Find where the given text appears and provide that cell's center as (x, y) coordinate. 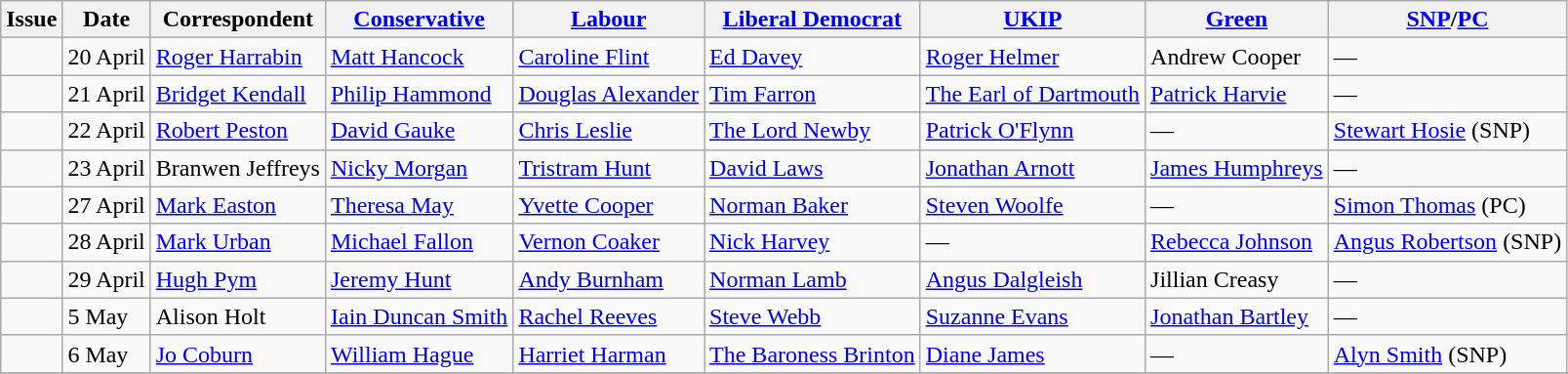
Nicky Morgan (419, 168)
Philip Hammond (419, 94)
Correspondent (238, 20)
Norman Baker (813, 205)
Harriet Harman (609, 353)
21 April (106, 94)
Issue (31, 20)
Patrick Harvie (1237, 94)
UKIP (1032, 20)
SNP/PC (1447, 20)
Bridget Kendall (238, 94)
Conservative (419, 20)
Suzanne Evans (1032, 316)
Tim Farron (813, 94)
The Earl of Dartmouth (1032, 94)
Branwen Jeffreys (238, 168)
Jeremy Hunt (419, 279)
29 April (106, 279)
Theresa May (419, 205)
Robert Peston (238, 131)
Mark Easton (238, 205)
Steve Webb (813, 316)
Ed Davey (813, 57)
Green (1237, 20)
The Baroness Brinton (813, 353)
Mark Urban (238, 242)
Roger Helmer (1032, 57)
Rachel Reeves (609, 316)
Nick Harvey (813, 242)
James Humphreys (1237, 168)
The Lord Newby (813, 131)
Tristram Hunt (609, 168)
Jonathan Arnott (1032, 168)
Caroline Flint (609, 57)
David Laws (813, 168)
Simon Thomas (PC) (1447, 205)
Jonathan Bartley (1237, 316)
20 April (106, 57)
Jillian Creasy (1237, 279)
Date (106, 20)
Hugh Pym (238, 279)
Douglas Alexander (609, 94)
5 May (106, 316)
Rebecca Johnson (1237, 242)
Roger Harrabin (238, 57)
Iain Duncan Smith (419, 316)
Steven Woolfe (1032, 205)
Jo Coburn (238, 353)
William Hague (419, 353)
Chris Leslie (609, 131)
Diane James (1032, 353)
Stewart Hosie (SNP) (1447, 131)
Angus Dalgleish (1032, 279)
28 April (106, 242)
David Gauke (419, 131)
Michael Fallon (419, 242)
Matt Hancock (419, 57)
Andy Burnham (609, 279)
Liberal Democrat (813, 20)
Andrew Cooper (1237, 57)
Alyn Smith (SNP) (1447, 353)
Labour (609, 20)
Yvette Cooper (609, 205)
Vernon Coaker (609, 242)
23 April (106, 168)
Alison Holt (238, 316)
Norman Lamb (813, 279)
27 April (106, 205)
Angus Robertson (SNP) (1447, 242)
Patrick O'Flynn (1032, 131)
6 May (106, 353)
22 April (106, 131)
